Identify which cell holds the provided text, then report its (x, y) central coordinate. 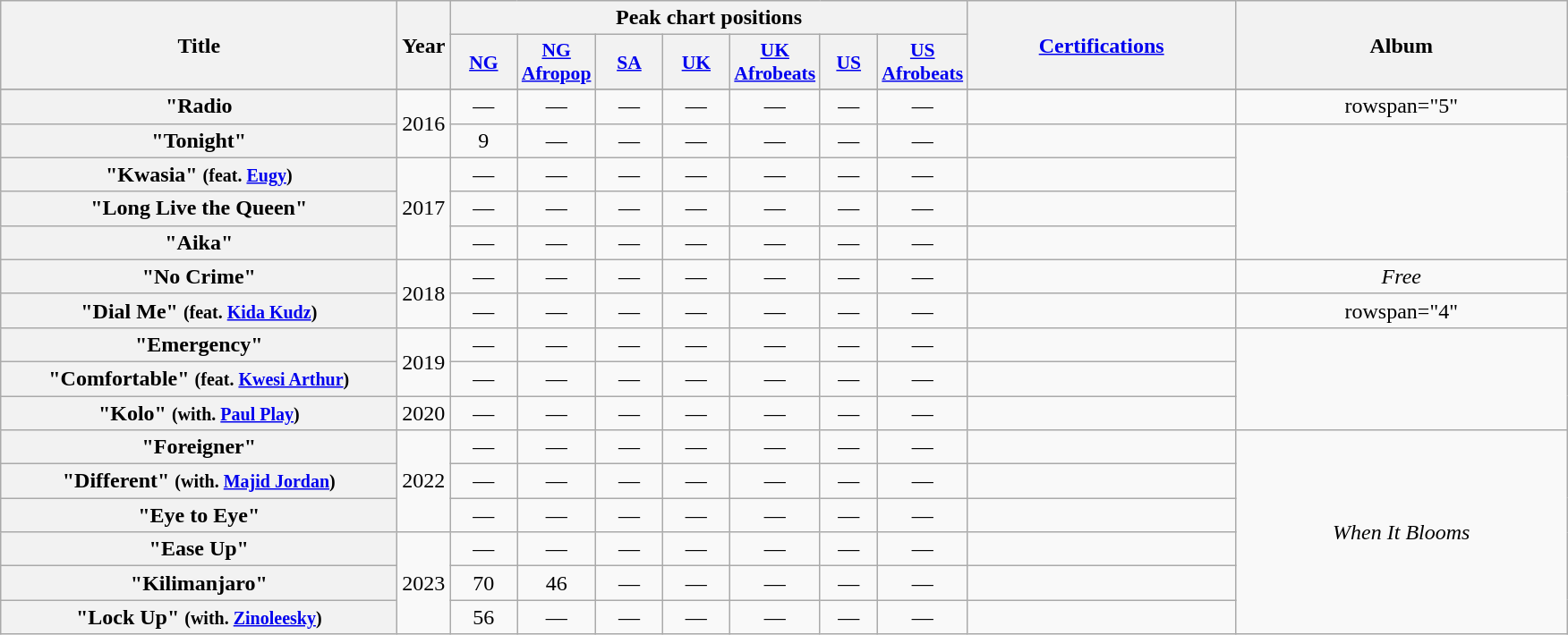
56 (483, 617)
rowspan="5" (1402, 106)
2020 (424, 412)
2016 (424, 123)
"Kolo" (with. Paul Play) (199, 412)
When It Blooms (1402, 532)
"Radio (199, 106)
9 (483, 140)
"Long Live the Queen" (199, 208)
2018 (424, 293)
rowspan="4" (1402, 310)
Free (1402, 276)
"Tonight" (199, 140)
"Lock Up" (with. Zinoleesky) (199, 617)
UK (696, 63)
USAfrobeats (922, 63)
"Kwasia" (feat. Eugy) (199, 174)
2017 (424, 208)
2019 (424, 361)
Certifications (1101, 45)
"Dial Me" (feat. Kida Kudz) (199, 310)
SA (628, 63)
"Emergency" (199, 344)
"Aika" (199, 242)
2023 (424, 583)
"Foreigner" (199, 447)
"Kilimanjaro" (199, 583)
"Comfortable" (feat. Kwesi Arthur) (199, 378)
"Ease Up" (199, 549)
70 (483, 583)
NG (483, 63)
"Eye to Eye" (199, 515)
46 (557, 583)
"Different" (with. Majid Jordan) (199, 481)
US (848, 63)
Year (424, 45)
Title (199, 45)
NGAfropop (557, 63)
"No Crime" (199, 276)
2022 (424, 481)
Peak chart positions (709, 18)
UKAfrobeats (775, 63)
Album (1402, 45)
